Determine the (x, y) coordinate at the center of the cell enclosing the given text.  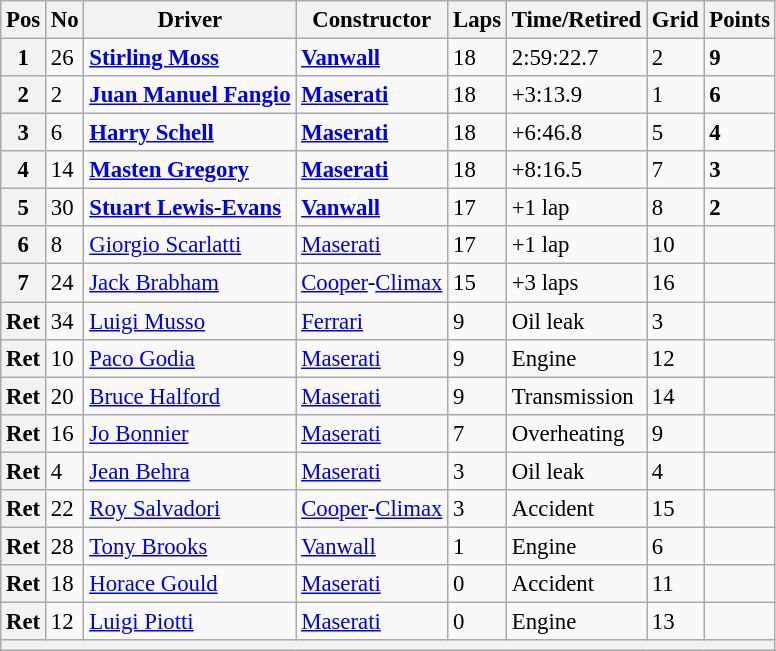
22 (65, 509)
20 (65, 396)
Grid (676, 20)
+6:46.8 (576, 133)
2:59:22.7 (576, 58)
Overheating (576, 433)
Points (740, 20)
Masten Gregory (190, 170)
Giorgio Scarlatti (190, 245)
Stuart Lewis-Evans (190, 208)
34 (65, 321)
Juan Manuel Fangio (190, 95)
Jo Bonnier (190, 433)
Transmission (576, 396)
Ferrari (372, 321)
Jean Behra (190, 471)
Roy Salvadori (190, 509)
Bruce Halford (190, 396)
26 (65, 58)
Stirling Moss (190, 58)
Laps (478, 20)
+8:16.5 (576, 170)
Horace Gould (190, 584)
30 (65, 208)
No (65, 20)
Pos (24, 20)
24 (65, 283)
Time/Retired (576, 20)
Tony Brooks (190, 546)
Luigi Musso (190, 321)
Driver (190, 20)
+3:13.9 (576, 95)
Luigi Piotti (190, 621)
Jack Brabham (190, 283)
Harry Schell (190, 133)
28 (65, 546)
Paco Godia (190, 358)
13 (676, 621)
Constructor (372, 20)
11 (676, 584)
+3 laps (576, 283)
